Search for the cell housing the specified text and yield its [x, y] center coordinate. 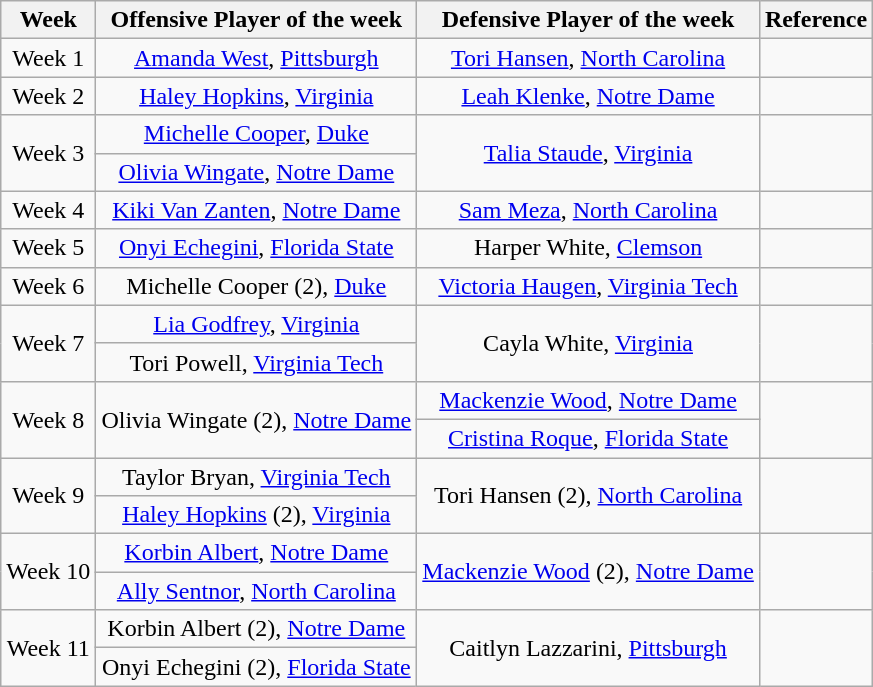
Harper White, Clemson [588, 248]
Haley Hopkins, Virginia [256, 96]
Tori Powell, Virginia Tech [256, 362]
Cayla White, Virginia [588, 343]
Week 8 [48, 419]
Onyi Echegini, Florida State [256, 248]
Offensive Player of the week [256, 20]
Lia Godfrey, Virginia [256, 324]
Week 4 [48, 210]
Ally Sentnor, North Carolina [256, 591]
Korbin Albert, Notre Dame [256, 553]
Amanda West, Pittsburgh [256, 58]
Victoria Haugen, Virginia Tech [588, 286]
Michelle Cooper (2), Duke [256, 286]
Week 9 [48, 496]
Reference [816, 20]
Mackenzie Wood (2), Notre Dame [588, 572]
Week 11 [48, 648]
Week 1 [48, 58]
Week [48, 20]
Kiki Van Zanten, Notre Dame [256, 210]
Leah Klenke, Notre Dame [588, 96]
Week 7 [48, 343]
Olivia Wingate, Notre Dame [256, 172]
Taylor Bryan, Virginia Tech [256, 477]
Olivia Wingate (2), Notre Dame [256, 419]
Week 2 [48, 96]
Tori Hansen (2), North Carolina [588, 496]
Week 5 [48, 248]
Defensive Player of the week [588, 20]
Onyi Echegini (2), Florida State [256, 667]
Cristina Roque, Florida State [588, 438]
Korbin Albert (2), Notre Dame [256, 629]
Talia Staude, Virginia [588, 153]
Week 6 [48, 286]
Michelle Cooper, Duke [256, 134]
Caitlyn Lazzarini, Pittsburgh [588, 648]
Week 3 [48, 153]
Tori Hansen, North Carolina [588, 58]
Mackenzie Wood, Notre Dame [588, 400]
Haley Hopkins (2), Virginia [256, 515]
Week 10 [48, 572]
Sam Meza, North Carolina [588, 210]
